Return the (X, Y) coordinate for the center point of the cell that contains the specified text.  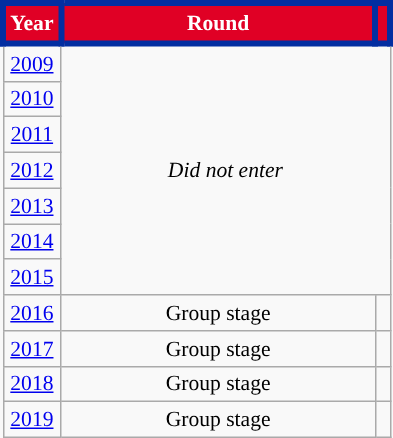
2010 (32, 99)
2013 (32, 206)
2009 (32, 63)
2019 (32, 420)
Did not enter (226, 170)
2012 (32, 171)
2014 (32, 242)
2016 (32, 313)
Round (218, 23)
2015 (32, 278)
2011 (32, 135)
2017 (32, 349)
Year (32, 23)
2018 (32, 384)
